From the cell containing the given text, extract its center point as (X, Y) coordinate. 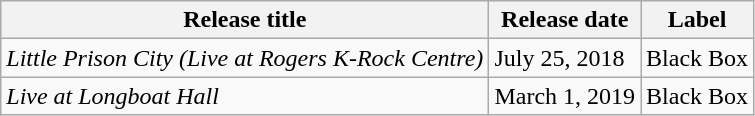
Release title (245, 20)
July 25, 2018 (565, 58)
March 1, 2019 (565, 96)
Label (698, 20)
Little Prison City (Live at Rogers K-Rock Centre) (245, 58)
Release date (565, 20)
Live at Longboat Hall (245, 96)
